Identify which cell holds the provided text, then report its [x, y] central coordinate. 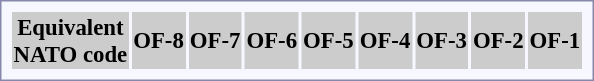
OF-4 [385, 40]
OF-2 [498, 40]
EquivalentNATO code [70, 40]
OF-8 [159, 40]
OF-3 [442, 40]
OF-7 [215, 40]
OF-1 [555, 40]
OF-6 [272, 40]
OF-5 [329, 40]
